Detect which cell encompasses the target text, then output its [x, y] center coordinate. 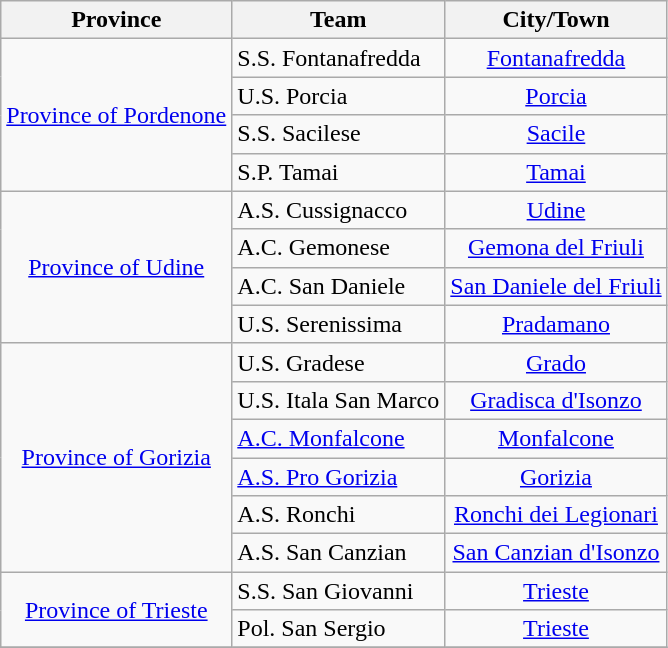
Grado [556, 362]
A.S. Pro Gorizia [338, 477]
Province [116, 20]
Gemona del Friuli [556, 248]
S.S. Fontanafredda [338, 58]
Tamai [556, 172]
San Daniele del Friuli [556, 286]
A.S. Cussignacco [338, 210]
S.P. Tamai [338, 172]
Fontanafredda [556, 58]
A.S. Ronchi [338, 515]
Monfalcone [556, 438]
A.C. Gemonese [338, 248]
Gorizia [556, 477]
U.S. Gradese [338, 362]
Province of Trieste [116, 610]
Team [338, 20]
Gradisca d'Isonzo [556, 400]
Sacile [556, 134]
A.C. Monfalcone [338, 438]
U.S. Serenissima [338, 324]
Province of Gorizia [116, 457]
S.S. San Giovanni [338, 591]
Porcia [556, 96]
San Canzian d'Isonzo [556, 553]
U.S. Porcia [338, 96]
S.S. Sacilese [338, 134]
Pradamano [556, 324]
Ronchi dei Legionari [556, 515]
City/Town [556, 20]
Udine [556, 210]
A.S. San Canzian [338, 553]
Province of Pordenone [116, 115]
Province of Udine [116, 267]
A.C. San Daniele [338, 286]
U.S. Itala San Marco [338, 400]
Pol. San Sergio [338, 629]
